Extract the (X, Y) coordinate from the center of the cell holding the provided text.  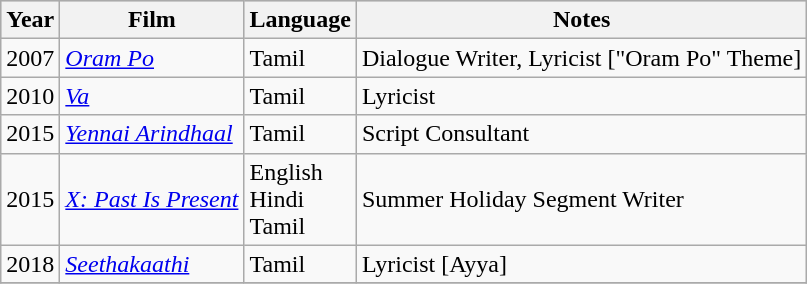
Summer Holiday Segment Writer (581, 199)
Va (152, 96)
Seethakaathi (152, 264)
Notes (581, 20)
X: Past Is Present (152, 199)
Dialogue Writer, Lyricist ["Oram Po" Theme] (581, 58)
Year (30, 20)
Yennai Arindhaal (152, 134)
Film (152, 20)
2010 (30, 96)
Script Consultant (581, 134)
2018 (30, 264)
2007 (30, 58)
Oram Po (152, 58)
Language (300, 20)
Lyricist [Ayya] (581, 264)
Lyricist (581, 96)
EnglishHindiTamil (300, 199)
